Return the [X, Y] coordinate for the center point of the cell that contains the specified text.  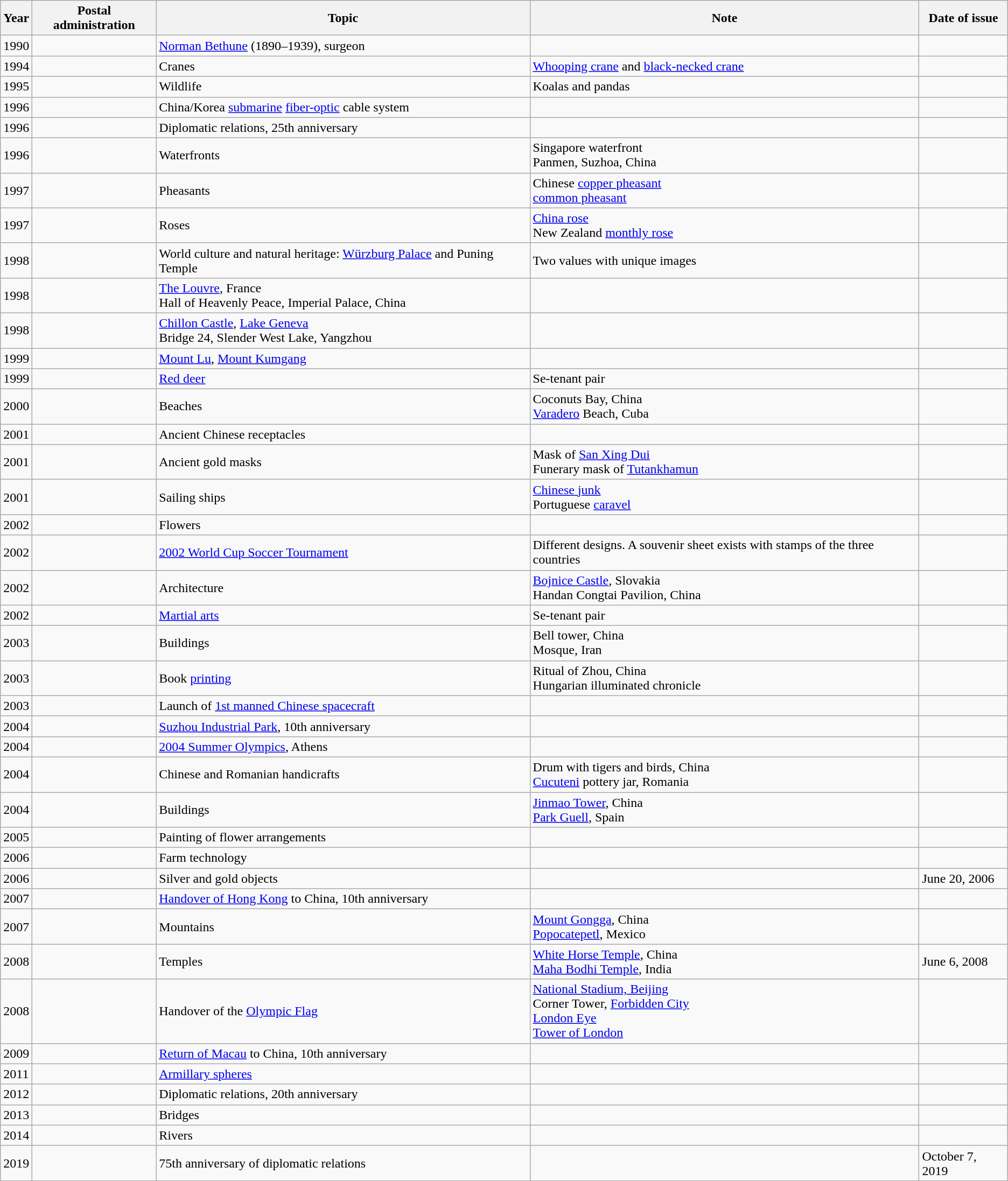
Flowers [343, 525]
Painting of flower arrangements [343, 838]
Handover of the Olympic Flag [343, 1011]
Ritual of Zhou, ChinaHungarian illuminated chronicle [725, 678]
Wildlife [343, 87]
2012 [16, 1094]
Different designs. A souvenir sheet exists with stamps of the three countries [725, 552]
Temples [343, 961]
Mount Lu, Mount Kumgang [343, 358]
Drum with tigers and birds, China Cucuteni pottery jar, Romania [725, 774]
Chillon Castle, Lake Geneva Bridge 24, Slender West Lake, Yangzhou [343, 331]
Ancient Chinese receptacles [343, 434]
White Horse Temple, China Maha Bodhi Temple, India [725, 961]
Mount Gongga, China Popocatepetl, Mexico [725, 927]
Topic [343, 18]
Date of issue [963, 18]
Chinese junkPortuguese caravel [725, 497]
Chinese copper pheasantcommon pheasant [725, 191]
Armillary spheres [343, 1074]
2011 [16, 1074]
Silver and gold objects [343, 878]
2014 [16, 1135]
2002 World Cup Soccer Tournament [343, 552]
Bell tower, ChinaMosque, Iran [725, 643]
Mountains [343, 927]
Chinese and Romanian handicrafts [343, 774]
2009 [16, 1053]
2013 [16, 1115]
Beaches [343, 407]
2000 [16, 407]
The Louvre, France Hall of Heavenly Peace, Imperial Palace, China [343, 295]
Diplomatic relations, 20th anniversary [343, 1094]
Bojnice Castle, SlovakiaHandan Congtai Pavilion, China [725, 588]
June 20, 2006 [963, 878]
Waterfronts [343, 155]
Two values with unique images [725, 261]
Red deer [343, 379]
Pheasants [343, 191]
Architecture [343, 588]
Cranes [343, 66]
Jinmao Tower, ChinaPark Guell, Spain [725, 810]
2019 [16, 1163]
Bridges [343, 1115]
National Stadium, Beijing Corner Tower, Forbidden CityLondon EyeTower of London [725, 1011]
Sailing ships [343, 497]
Return of Macau to China, 10th anniversary [343, 1053]
Coconuts Bay, ChinaVaradero Beach, Cuba [725, 407]
Ancient gold masks [343, 462]
Koalas and pandas [725, 87]
Rivers [343, 1135]
June 6, 2008 [963, 961]
Postal administration [94, 18]
75th anniversary of diplomatic relations [343, 1163]
Suzhou Industrial Park, 10th anniversary [343, 726]
Book printing [343, 678]
Singapore waterfrontPanmen, Suzhoa, China [725, 155]
October 7, 2019 [963, 1163]
Mask of San Xing DuiFunerary mask of Tutankhamun [725, 462]
Launch of 1st manned Chinese spacecraft [343, 706]
Whooping crane and black-necked crane [725, 66]
China/Korea submarine fiber-optic cable system [343, 107]
China roseNew Zealand monthly rose [725, 225]
Farm technology [343, 858]
1995 [16, 87]
2005 [16, 838]
World culture and natural heritage: Würzburg Palace and Puning Temple [343, 261]
Note [725, 18]
Norman Bethune (1890–1939), surgeon [343, 46]
Diplomatic relations, 25th anniversary [343, 128]
2004 Summer Olympics, Athens [343, 747]
Roses [343, 225]
Martial arts [343, 615]
1990 [16, 46]
Year [16, 18]
Handover of Hong Kong to China, 10th anniversary [343, 899]
1994 [16, 66]
